Find where the given text appears and provide that cell's center as (x, y) coordinate. 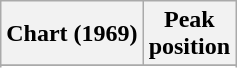
Peakposition (189, 34)
Chart (1969) (72, 34)
